Determine the (x, y) coordinate at the center of the cell enclosing the given text.  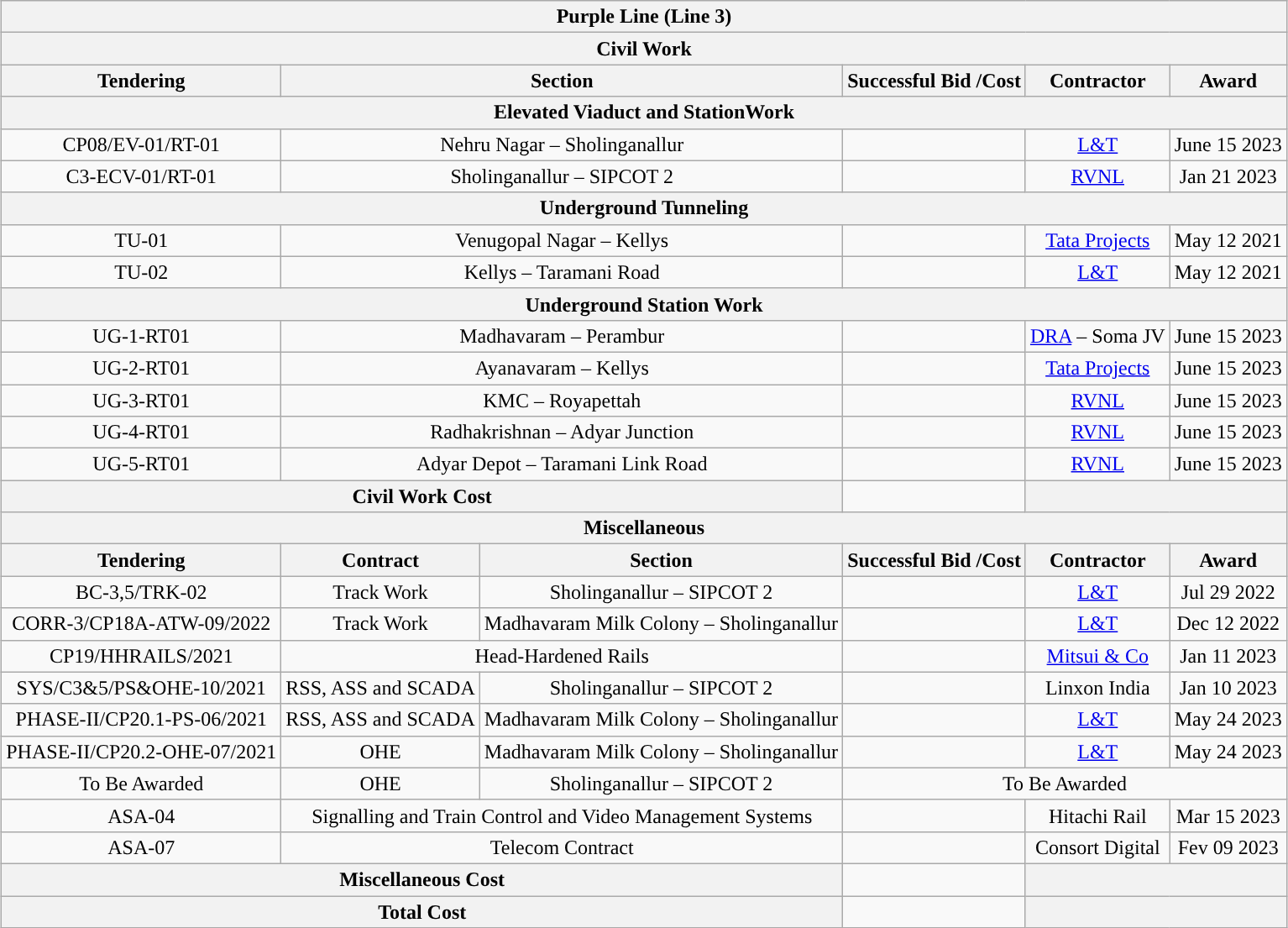
Consort Digital (1097, 847)
Dec 12 2022 (1228, 624)
BC-3,5/TRK-02 (141, 592)
CORR-3/CP18A-ATW-09/2022 (141, 624)
PHASE-II/CP20.2-OHE-07/2021 (141, 752)
ASA-07 (141, 847)
UG-2-RT01 (141, 368)
Venugopal Nagar – Kellys (563, 240)
Hitachi Rail (1097, 815)
Jan 21 2023 (1228, 176)
Telecom Contract (563, 847)
UG-3-RT01 (141, 401)
Ayanavaram – Kellys (563, 368)
Miscellaneous (644, 528)
DRA – Soma JV (1097, 336)
Signalling and Train Control and Video Management Systems (563, 815)
Elevated Viaduct and StationWork (644, 113)
TU-01 (141, 240)
UG-4-RT01 (141, 433)
KMC – Royapettah (563, 401)
C3-ECV-01/RT-01 (141, 176)
CP08/EV-01/RT-01 (141, 144)
Jul 29 2022 (1228, 592)
SYS/C3&5/PS&OHE-10/2021 (141, 688)
Mitsui & Co (1097, 656)
ASA-04 (141, 815)
Radhakrishnan – Adyar Junction (563, 433)
Civil Work Cost (422, 496)
Total Cost (422, 911)
Contract (380, 560)
Jan 11 2023 (1228, 656)
Miscellaneous Cost (422, 879)
Head-Hardened Rails (563, 656)
Adyar Depot – Taramani Link Road (563, 464)
Kellys – Taramani Road (563, 272)
Madhavaram – Perambur (563, 336)
Underground Station Work (644, 304)
Civil Work (644, 49)
Jan 10 2023 (1228, 688)
Purple Line (Line 3) (644, 17)
TU-02 (141, 272)
Fev 09 2023 (1228, 847)
Nehru Nagar – Sholinganallur (563, 144)
CP19/HHRAILS/2021 (141, 656)
Underground Tunneling (644, 208)
UG-5-RT01 (141, 464)
Linxon India (1097, 688)
PHASE-II/CP20.1-PS-06/2021 (141, 720)
UG-1-RT01 (141, 336)
Mar 15 2023 (1228, 815)
